Return (X, Y) of the center of cell containing provided text 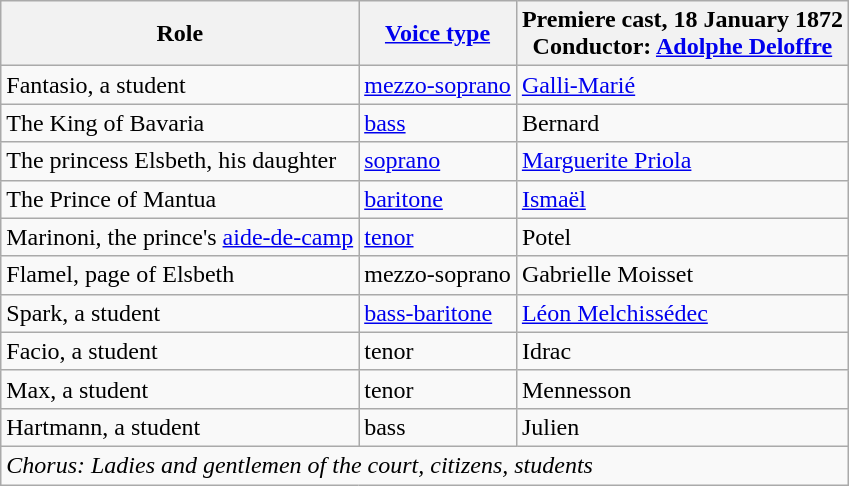
The princess Elsbeth, his daughter (180, 161)
Gabrielle Moisset (682, 275)
baritone (438, 199)
Léon Melchissédec (682, 313)
Marinoni, the prince's aide-de-camp (180, 237)
Role (180, 34)
Max, a student (180, 389)
Chorus: Ladies and gentlemen of the court, citizens, students (425, 465)
Julien (682, 427)
Idrac (682, 351)
Marguerite Priola (682, 161)
Facio, a student (180, 351)
Galli-Marié (682, 85)
The King of Bavaria (180, 123)
Spark, a student (180, 313)
bass-baritone (438, 313)
Potel (682, 237)
Hartmann, a student (180, 427)
The Prince of Mantua (180, 199)
Mennesson (682, 389)
soprano (438, 161)
Bernard (682, 123)
Ismaël (682, 199)
Premiere cast, 18 January 1872Conductor: Adolphe Deloffre (682, 34)
Voice type (438, 34)
Flamel, page of Elsbeth (180, 275)
Fantasio, a student (180, 85)
